Find where the given text appears and provide that cell's center as [X, Y] coordinate. 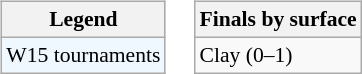
Legend [83, 20]
Finals by surface [278, 20]
W15 tournaments [83, 55]
Clay (0–1) [278, 55]
